From the cell containing the given text, extract its center point as (x, y) coordinate. 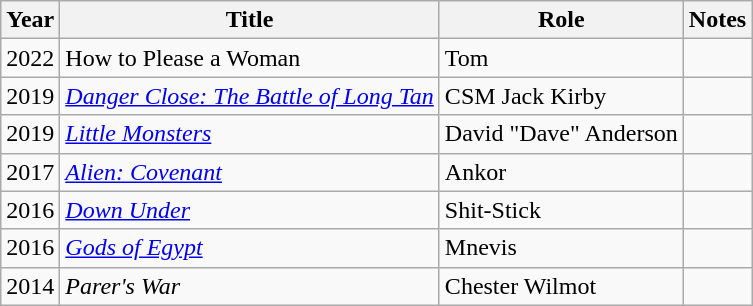
Alien: Covenant (250, 172)
Notes (717, 20)
CSM Jack Kirby (561, 96)
Role (561, 20)
Mnevis (561, 248)
Little Monsters (250, 134)
Parer's War (250, 286)
How to Please a Woman (250, 58)
Danger Close: The Battle of Long Tan (250, 96)
Chester Wilmot (561, 286)
Gods of Egypt (250, 248)
2022 (30, 58)
Year (30, 20)
Down Under (250, 210)
Tom (561, 58)
2017 (30, 172)
Ankor (561, 172)
Shit-Stick (561, 210)
David "Dave" Anderson (561, 134)
Title (250, 20)
2014 (30, 286)
